Locate the cell with the specified text and output its (x, y) center coordinate. 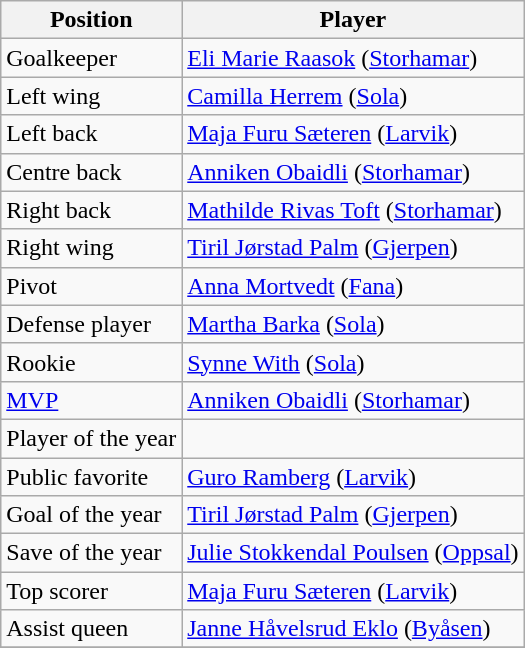
Assist queen (92, 629)
Rookie (92, 362)
Defense player (92, 324)
Martha Barka (Sola) (353, 324)
Top scorer (92, 591)
Left wing (92, 96)
Eli Marie Raasok (Storhamar) (353, 58)
Centre back (92, 172)
Synne With (Sola) (353, 362)
Player of the year (92, 438)
Mathilde Rivas Toft (Storhamar) (353, 210)
Player (353, 20)
Public favorite (92, 477)
Julie Stokkendal Poulsen (Oppsal) (353, 553)
Left back (92, 134)
Guro Ramberg (Larvik) (353, 477)
MVP (92, 400)
Goalkeeper (92, 58)
Goal of the year (92, 515)
Janne Håvelsrud Eklo (Byåsen) (353, 629)
Right back (92, 210)
Save of the year (92, 553)
Camilla Herrem (Sola) (353, 96)
Anna Mortvedt (Fana) (353, 286)
Pivot (92, 286)
Right wing (92, 248)
Position (92, 20)
